For the text-containing cell, return its midpoint in [x, y] coordinate format. 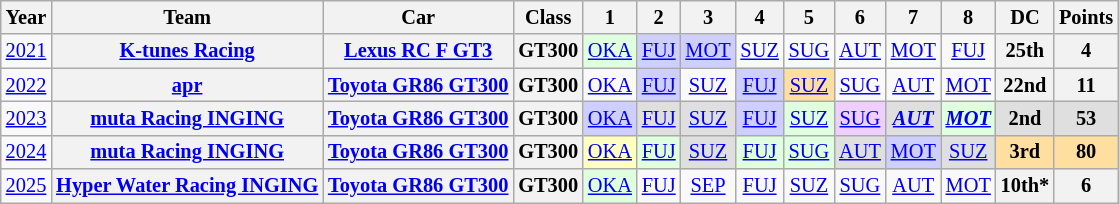
80 [1086, 152]
2021 [26, 51]
25th [1025, 51]
apr [187, 85]
SEP [708, 186]
Year [26, 17]
3 [708, 17]
1 [610, 17]
22nd [1025, 85]
2024 [26, 152]
Class [548, 17]
K-tunes Racing [187, 51]
8 [968, 17]
53 [1086, 118]
10th* [1025, 186]
2nd [1025, 118]
2 [659, 17]
2025 [26, 186]
11 [1086, 85]
2023 [26, 118]
Team [187, 17]
5 [809, 17]
Points [1086, 17]
DC [1025, 17]
Lexus RC F GT3 [418, 51]
3rd [1025, 152]
Car [418, 17]
Hyper Water Racing INGING [187, 186]
7 [914, 17]
2022 [26, 85]
